Identify which cell holds the provided text, then report its [X, Y] central coordinate. 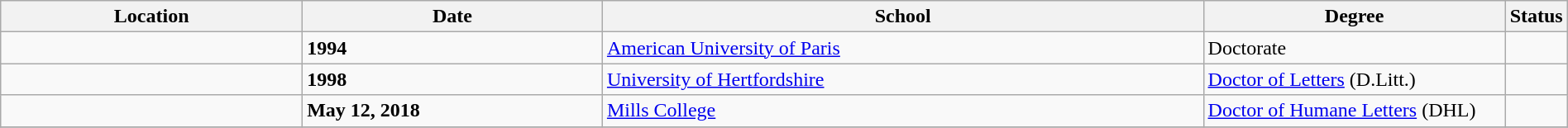
Doctor of Letters (D.Litt.) [1355, 79]
American University of Paris [903, 48]
May 12, 2018 [453, 111]
Date [453, 17]
Mills College [903, 111]
Degree [1355, 17]
School [903, 17]
Status [1537, 17]
1998 [453, 79]
Doctorate [1355, 48]
Doctor of Humane Letters (DHL) [1355, 111]
1994 [453, 48]
Location [152, 17]
University of Hertfordshire [903, 79]
